Detect which cell encompasses the target text, then output its (X, Y) center coordinate. 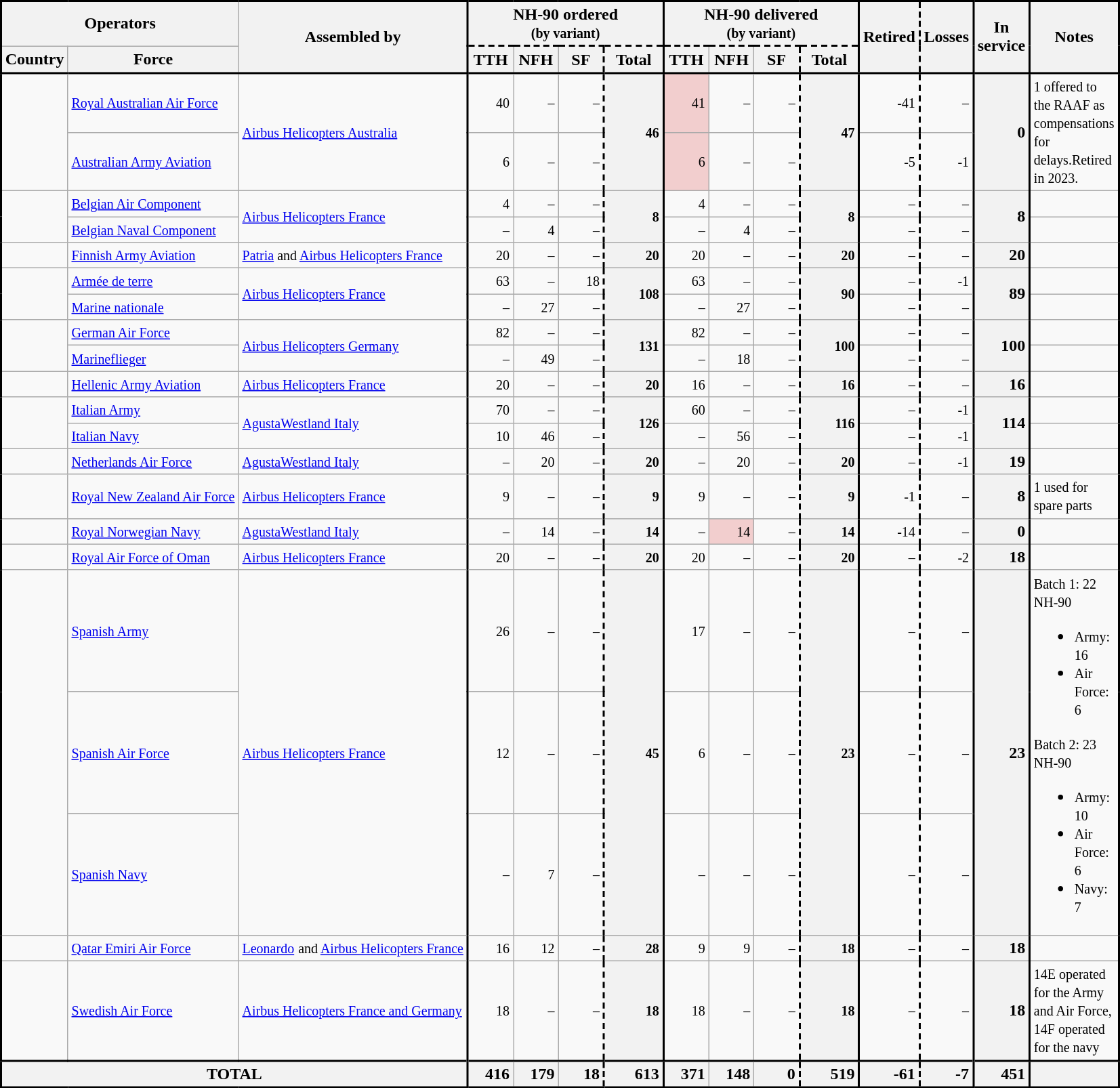
1 used for spare parts (1075, 496)
451 (1001, 1074)
Armée de terre (153, 281)
416 (491, 1074)
Country (35, 60)
49 (537, 358)
Assembled by (353, 37)
In service (1001, 37)
26 (491, 631)
Losses (946, 37)
Netherlands Air Force (153, 461)
Hellenic Army Aviation (153, 384)
56 (732, 436)
126 (634, 423)
NH-90 delivered(by variant) (762, 24)
Swedish Air Force (153, 1011)
Force (153, 60)
60 (686, 410)
41 (686, 103)
Spanish Air Force (153, 753)
19 (1001, 461)
371 (686, 1074)
Airbus Helicopters Germany (353, 346)
116 (829, 423)
Marine nationale (153, 307)
114 (1001, 423)
89 (1001, 294)
Patria and Airbus Helicopters France (353, 255)
-7 (946, 1074)
-61 (889, 1074)
70 (491, 410)
131 (634, 346)
519 (829, 1074)
Royal Australian Air Force (153, 103)
45 (634, 752)
108 (634, 294)
40 (491, 103)
Batch 1: 22 NH-90Army: 16Air Force: 6Batch 2: 23 NH-90Army: 10Air Force: 6Navy: 7 (1075, 752)
179 (537, 1074)
Marineflieger (153, 358)
Royal New Zealand Air Force (153, 496)
German Air Force (153, 333)
-5 (889, 161)
Spanish Navy (153, 875)
14E operated for the Army and Air Force, 14F operated for the navy (1075, 1011)
NH-90 ordered(by variant) (565, 24)
Belgian Naval Component (153, 230)
Airbus Helicopters France and Germany (353, 1011)
Italian Army (153, 410)
Airbus Helicopters Australia (353, 132)
613 (634, 1074)
-14 (889, 531)
17 (686, 631)
Belgian Air Component (153, 203)
148 (732, 1074)
Royal Norwegian Navy (153, 531)
Retired (889, 37)
-2 (946, 557)
Italian Navy (153, 436)
Spanish Army (153, 631)
-41 (889, 103)
Royal Air Force of Oman (153, 557)
47 (829, 132)
Qatar Emiri Air Force (153, 948)
90 (829, 294)
7 (537, 875)
Operators (121, 24)
Australian Army Aviation (153, 161)
TOTAL (234, 1074)
Leonardo and Airbus Helicopters France (353, 948)
Notes (1075, 37)
10 (491, 436)
28 (634, 948)
Finnish Army Aviation (153, 255)
1 offered to the RAAF as compensations for delays.Retired in 2023. (1075, 132)
